Search for the cell housing the specified text and yield its [X, Y] center coordinate. 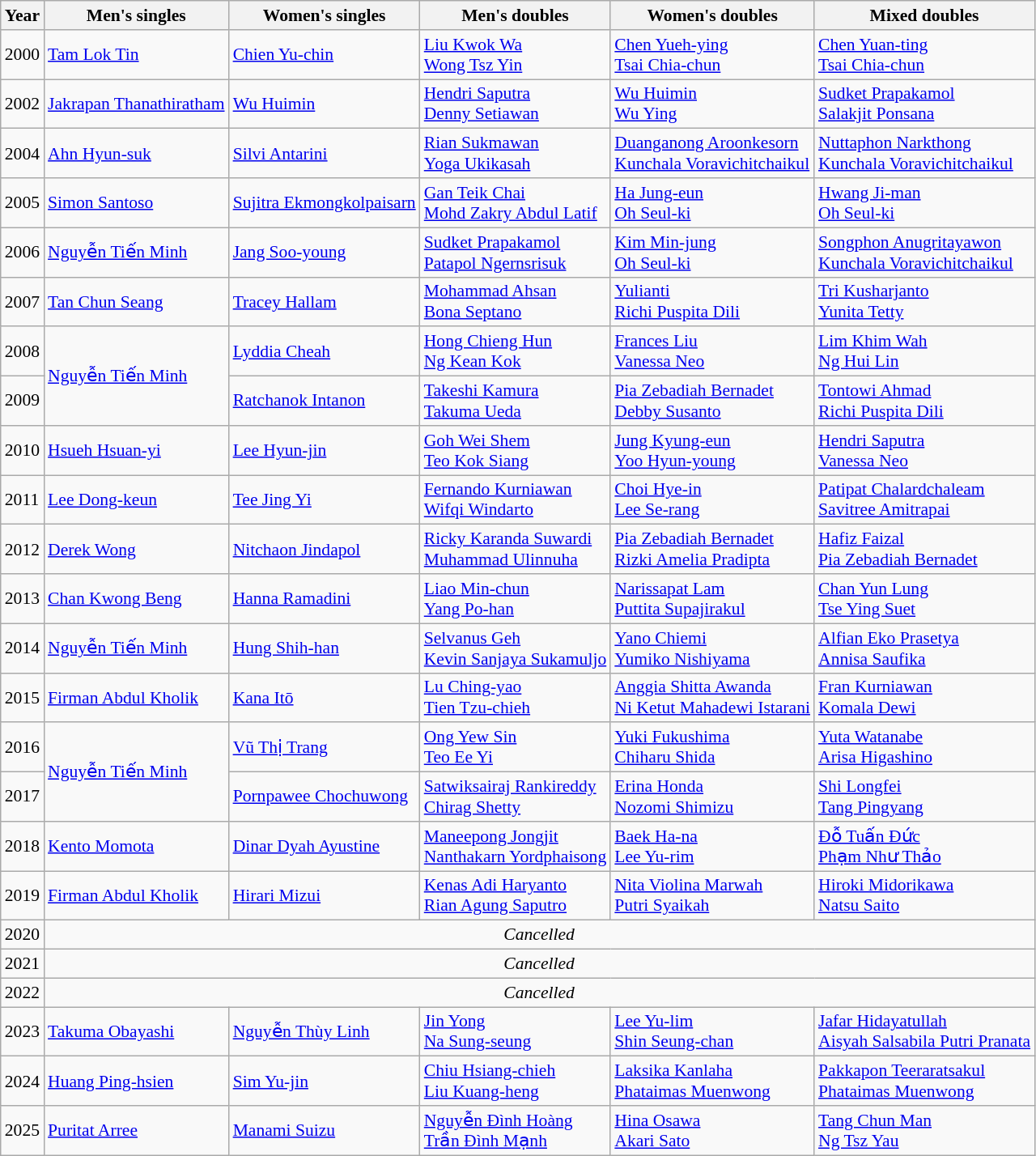
Jang Soo-young [325, 253]
Jung Kyung-eun Yoo Hyun-young [712, 450]
Kento Momota [136, 847]
Chan Yun Lung Tse Ying Suet [924, 599]
Ahn Hyun-suk [136, 154]
2016 [23, 748]
Takuma Obayashi [136, 1031]
2000 [23, 55]
Lim Khim Wah Ng Hui Lin [924, 351]
Laksika Kanlaha Phataimas Muenwong [712, 1082]
Pia Zebadiah Bernadet Debby Susanto [712, 402]
2011 [23, 500]
2013 [23, 599]
Duanganong Aroonkesorn Kunchala Voravichitchaikul [712, 154]
Hsueh Hsuan-yi [136, 450]
Nita Violina Marwah Putri Syaikah [712, 895]
Jakrapan Thanathiratham [136, 104]
Men's singles [136, 15]
Anggia Shitta Awanda Ni Ketut Mahadewi Istarani [712, 698]
2025 [23, 1130]
Tee Jing Yi [325, 500]
Songphon Anugritayawon Kunchala Voravichitchaikul [924, 253]
Fran Kurniawan Komala Dewi [924, 698]
2023 [23, 1031]
Silvi Antarini [325, 154]
Liao Min-chun Yang Po-han [516, 599]
Chen Yuan-ting Tsai Chia-chun [924, 55]
2024 [23, 1082]
Ratchanok Intanon [325, 402]
2012 [23, 549]
Erina Honda Nozomi Shimizu [712, 797]
Fernando Kurniawan Wifqi Windarto [516, 500]
Derek Wong [136, 549]
Đỗ Tuấn Đức Phạm Như Thảo [924, 847]
Baek Ha-na Lee Yu-rim [712, 847]
Alfian Eko Prasetya Annisa Saufika [924, 648]
2004 [23, 154]
2019 [23, 895]
Dinar Dyah Ayustine [325, 847]
Huang Ping-hsien [136, 1082]
Year [23, 15]
Pornpawee Chochuwong [325, 797]
Mohammad Ahsan Bona Septano [516, 301]
Hong Chieng Hun Ng Kean Kok [516, 351]
Tang Chun Man Ng Tsz Yau [924, 1130]
Frances Liu Vanessa Neo [712, 351]
Choi Hye-in Lee Se-rang [712, 500]
Tam Lok Tin [136, 55]
Lee Hyun-jin [325, 450]
Chien Yu-chin [325, 55]
2007 [23, 301]
Yano Chiemi Yumiko Nishiyama [712, 648]
Kim Min-jung Oh Seul-ki [712, 253]
Shi Longfei Tang Pingyang [924, 797]
Women's singles [325, 15]
Lee Yu-lim Shin Seung-chan [712, 1031]
Ha Jung-eun Oh Seul-ki [712, 202]
Yuki Fukushima Chiharu Shida [712, 748]
Hung Shih-han [325, 648]
Jin Yong Na Sung-seung [516, 1031]
Pia Zebadiah Bernadet Rizki Amelia Pradipta [712, 549]
Takeshi Kamura Takuma Ueda [516, 402]
Women's doubles [712, 15]
Hiroki Midorikawa Natsu Saito [924, 895]
2017 [23, 797]
2018 [23, 847]
Mixed doubles [924, 15]
2008 [23, 351]
Wu Huimin [325, 104]
Sim Yu-jin [325, 1082]
Lu Ching-yao Tien Tzu-chieh [516, 698]
Men's doubles [516, 15]
Puritat Arree [136, 1130]
Tri Kusharjanto Yunita Tetty [924, 301]
Sudket Prapakamol Patapol Ngernsrisuk [516, 253]
Sujitra Ekmongkolpaisarn [325, 202]
Simon Santoso [136, 202]
Sudket Prapakamol Salakjit Ponsana [924, 104]
Patipat Chalardchaleam Savitree Amitrapai [924, 500]
Tontowi Ahmad Richi Puspita Dili [924, 402]
Kana Itō [325, 698]
Rian Sukmawan Yoga Ukikasah [516, 154]
Nguyễn Thùy Linh [325, 1031]
2020 [23, 935]
Chiu Hsiang-chieh Liu Kuang-heng [516, 1082]
Vũ Thị Trang [325, 748]
Ong Yew Sin Teo Ee Yi [516, 748]
2014 [23, 648]
Maneepong Jongjit Nanthakarn Yordphaisong [516, 847]
Wu Huimin Wu Ying [712, 104]
Hafiz Faizal Pia Zebadiah Bernadet [924, 549]
Satwiksairaj Rankireddy Chirag Shetty [516, 797]
Pakkapon Teeraratsakul Phataimas Muenwong [924, 1082]
Nuttaphon Narkthong Kunchala Voravichitchaikul [924, 154]
Manami Suizu [325, 1130]
Goh Wei Shem Teo Kok Siang [516, 450]
Ricky Karanda Suwardi Muhammad Ulinnuha [516, 549]
Hirari Mizui [325, 895]
Narissapat Lam Puttita Supajirakul [712, 599]
Yuta Watanabe Arisa Higashino [924, 748]
2006 [23, 253]
Lee Dong-keun [136, 500]
Lyddia Cheah [325, 351]
2021 [23, 964]
Hendri Saputra Denny Setiawan [516, 104]
Hina Osawa Akari Sato [712, 1130]
2010 [23, 450]
Kenas Adi Haryanto Rian Agung Saputro [516, 895]
Chan Kwong Beng [136, 599]
Tracey Hallam [325, 301]
2005 [23, 202]
Nguyễn Đình Hoàng Trần Đình Mạnh [516, 1130]
2022 [23, 992]
Hendri Saputra Vanessa Neo [924, 450]
2015 [23, 698]
Hanna Ramadini [325, 599]
Tan Chun Seang [136, 301]
Gan Teik Chai Mohd Zakry Abdul Latif [516, 202]
Chen Yueh-ying Tsai Chia-chun [712, 55]
Selvanus Geh Kevin Sanjaya Sukamuljo [516, 648]
Nitchaon Jindapol [325, 549]
Jafar Hidayatullah Aisyah Salsabila Putri Pranata [924, 1031]
Liu Kwok Wa Wong Tsz Yin [516, 55]
Yulianti Richi Puspita Dili [712, 301]
2002 [23, 104]
2009 [23, 402]
Hwang Ji-man Oh Seul-ki [924, 202]
